Capture the cell that displays the provided text and extract its [x, y] central coordinate. 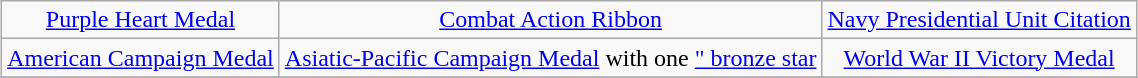
Purple Heart Medal [141, 20]
Combat Action Ribbon [550, 20]
Asiatic-Pacific Campaign Medal with one " bronze star [550, 58]
American Campaign Medal [141, 58]
Navy Presidential Unit Citation [979, 20]
World War II Victory Medal [979, 58]
